For the text-containing cell, return its midpoint in (x, y) coordinate format. 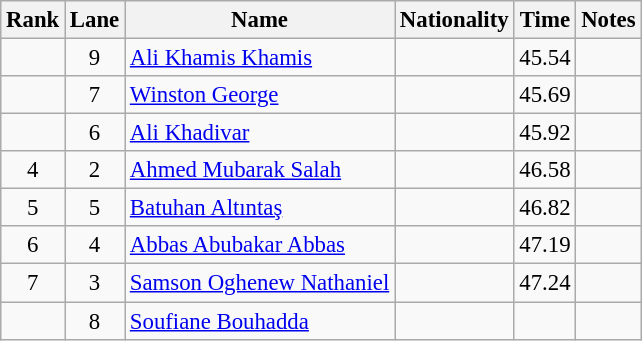
Winston George (260, 95)
Ali Khadivar (260, 133)
Name (260, 20)
Notes (608, 20)
Lane (95, 20)
47.24 (545, 283)
3 (95, 283)
Time (545, 20)
Samson Oghenew Nathaniel (260, 283)
45.69 (545, 95)
Nationality (454, 20)
Rank (33, 20)
46.82 (545, 208)
Ali Khamis Khamis (260, 58)
46.58 (545, 170)
45.54 (545, 58)
Abbas Abubakar Abbas (260, 245)
2 (95, 170)
45.92 (545, 133)
Ahmed Mubarak Salah (260, 170)
9 (95, 58)
Batuhan Altıntaş (260, 208)
47.19 (545, 245)
Soufiane Bouhadda (260, 321)
8 (95, 321)
